For the text-containing cell, return its midpoint in (X, Y) coordinate format. 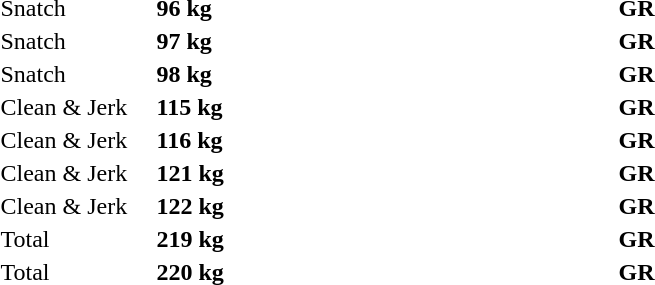
219 kg (232, 239)
115 kg (232, 107)
98 kg (232, 74)
116 kg (232, 140)
121 kg (232, 173)
122 kg (232, 206)
97 kg (232, 41)
